From the cell containing the given text, extract its center point as (X, Y) coordinate. 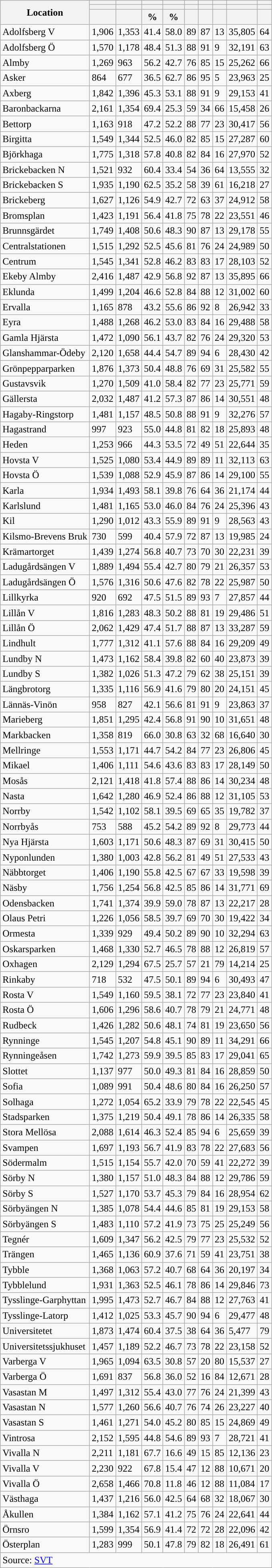
2,121 (103, 781)
1,111 (128, 766)
1,851 (103, 720)
Tybble (45, 1270)
1,539 (103, 475)
1,697 (103, 1148)
24,771 (242, 1010)
Näsby (45, 888)
32,191 (242, 47)
Mikael (45, 766)
Svampen (45, 1148)
Oskarsparken (45, 949)
Hagastrand (45, 430)
1,553 (103, 750)
Rosta V (45, 995)
41.0 (152, 383)
26,491 (242, 1545)
532 (128, 979)
58.0 (173, 32)
48.5 (152, 414)
30,417 (242, 124)
57.6 (173, 643)
1,126 (128, 200)
46.5 (173, 949)
Vasastan S (45, 1423)
19,985 (242, 536)
41.1 (152, 643)
1,282 (128, 1025)
599 (128, 536)
1,026 (128, 674)
29,100 (242, 475)
48.6 (173, 1086)
Varberga Ö (45, 1377)
1,268 (128, 322)
1,080 (128, 460)
24,151 (242, 689)
16,640 (242, 735)
34,291 (242, 1041)
1,494 (128, 567)
1,418 (128, 781)
1,219 (128, 1117)
1,741 (103, 903)
45.1 (173, 1041)
22,272 (242, 1163)
Marieberg (45, 720)
1,273 (128, 1056)
25,249 (242, 1224)
53.7 (152, 1193)
27,763 (242, 1300)
Karla (45, 491)
1,274 (128, 552)
19,782 (242, 811)
55.7 (152, 1163)
Brickebacken N (45, 170)
1,226 (103, 918)
1,353 (128, 32)
37.6 (173, 1254)
58.5 (152, 918)
1,136 (128, 1254)
1,385 (103, 1209)
753 (103, 827)
1,292 (128, 246)
1,461 (103, 1423)
44.9 (173, 460)
Hovsta Ö (45, 475)
32,113 (242, 460)
Lillån Ö (45, 628)
29,320 (242, 338)
42.9 (152, 277)
46.6 (152, 292)
1,906 (103, 32)
30,493 (242, 979)
43.7 (173, 338)
42.0 (173, 1163)
1,382 (103, 674)
Rosta Ö (45, 1010)
28,430 (242, 353)
53.4 (152, 460)
1,439 (103, 552)
43.0 (173, 1392)
Glanshammar-Ödeby (45, 353)
67.7 (152, 1453)
Södermalm (45, 1163)
57.3 (173, 399)
1,934 (103, 491)
Norrby (45, 811)
32,276 (242, 414)
1,935 (103, 185)
22,644 (242, 445)
22,096 (242, 1529)
25,582 (242, 368)
1,742 (103, 1056)
23,551 (242, 216)
54.7 (173, 353)
25.3 (173, 108)
Brickeberg (45, 200)
26,357 (242, 567)
43.3 (152, 521)
49.3 (173, 1071)
31,771 (242, 888)
1,472 (103, 338)
25,396 (242, 506)
53.1 (173, 93)
Ladugårdsängen V (45, 567)
57.4 (173, 781)
Ekeby Almby (45, 277)
57.8 (152, 154)
1,110 (128, 1224)
24,912 (242, 200)
2,120 (103, 353)
1,374 (128, 903)
58.6 (152, 1010)
51.0 (152, 1178)
37.5 (173, 1331)
Brickebacken S (45, 185)
1,368 (103, 1270)
22,545 (242, 1102)
2,152 (103, 1438)
55.0 (152, 430)
991 (128, 1086)
42.1 (152, 705)
45.6 (173, 246)
25,771 (242, 383)
588 (128, 827)
1,003 (128, 857)
29,786 (242, 1178)
43.6 (173, 766)
59.5 (152, 995)
57.1 (152, 1514)
1,054 (128, 1102)
39.7 (173, 918)
26,819 (242, 949)
25,151 (242, 674)
Ladugårdsängen Ö (45, 582)
40.8 (173, 154)
Adolfsberg Ö (45, 47)
15.4 (173, 1468)
29,773 (242, 827)
Ervalla (45, 307)
1,294 (128, 964)
16.6 (173, 1453)
2,658 (103, 1484)
16,218 (242, 185)
27,857 (242, 597)
63.5 (152, 1361)
24,989 (242, 246)
70.8 (152, 1484)
26,942 (242, 307)
1,088 (128, 475)
1,358 (103, 735)
Sörbyängen N (45, 1209)
Kil (45, 521)
1,521 (103, 170)
1,254 (128, 888)
1,412 (103, 1315)
25,262 (242, 63)
31,651 (242, 720)
54.9 (152, 200)
Location (45, 12)
Lillkyrka (45, 597)
878 (128, 307)
1,373 (128, 368)
1,344 (128, 139)
29,477 (242, 1315)
1,090 (128, 338)
1,889 (103, 567)
43.2 (152, 307)
Vintrosa (45, 1438)
1,290 (103, 521)
1,577 (103, 1407)
Bettorp (45, 124)
50.0 (152, 1071)
1,204 (128, 292)
44.3 (152, 445)
36.5 (152, 78)
1,576 (103, 582)
1,012 (128, 521)
Sörbyängen S (45, 1224)
Gamla Hjärsta (45, 338)
1,163 (103, 124)
2,129 (103, 964)
30,551 (242, 399)
1,063 (128, 1270)
1,178 (128, 47)
44.7 (152, 750)
1,873 (103, 1331)
40.4 (152, 536)
13,555 (242, 170)
25,987 (242, 582)
60.9 (152, 1254)
23,840 (242, 995)
Brunnsgärdet (45, 231)
Längbrotorg (45, 689)
1,408 (128, 231)
25.7 (173, 964)
39.9 (152, 903)
Adolfsberg V (45, 32)
1,216 (128, 1499)
23,863 (242, 705)
Eyra (45, 322)
718 (103, 979)
837 (128, 1377)
Österplan (45, 1545)
1,493 (128, 491)
59.0 (173, 903)
1,341 (128, 261)
Olaus Petri (45, 918)
23,873 (242, 659)
Baronbackarna (45, 108)
Tegnér (45, 1239)
Lännäs-Vinön (45, 705)
27,287 (242, 139)
1,116 (128, 689)
23,751 (242, 1254)
54.8 (152, 1041)
35,805 (242, 32)
11.8 (173, 1484)
1,876 (103, 368)
Karlslund (45, 506)
997 (103, 430)
1,272 (103, 1102)
1,429 (128, 628)
46.3 (152, 1132)
57.9 (173, 536)
12,136 (242, 1453)
44.6 (173, 1209)
1,102 (128, 811)
1,466 (128, 1484)
30,415 (242, 842)
1,595 (128, 1438)
23,227 (242, 1407)
28,721 (242, 1438)
827 (128, 705)
5,477 (242, 1331)
Nasta (45, 796)
95 (205, 78)
45.9 (173, 475)
28,859 (242, 1071)
15,537 (242, 1361)
33.9 (173, 1102)
1,474 (128, 1331)
1,606 (103, 1010)
1,437 (103, 1499)
27,533 (242, 857)
41.6 (173, 689)
29,041 (242, 1056)
54.0 (152, 1423)
46.9 (152, 796)
35.2 (173, 185)
1,423 (103, 216)
2,088 (103, 1132)
Rinkaby (45, 979)
Tysslinge-Latorp (45, 1315)
1,089 (103, 1086)
Nyponlunden (45, 857)
56.4 (152, 216)
1,627 (103, 200)
1,468 (103, 949)
1,316 (128, 582)
1,599 (103, 1529)
Asker (45, 78)
Rynninge (45, 1041)
Tysslinge-Garphyttan (45, 1300)
28,563 (242, 521)
1,335 (103, 689)
1,207 (128, 1041)
1,318 (128, 154)
48.8 (173, 368)
51.7 (173, 628)
55.6 (173, 307)
Gällersta (45, 399)
33.4 (173, 170)
45.7 (173, 1315)
1,170 (128, 1193)
50.8 (173, 414)
Eklunda (45, 292)
67.8 (152, 1468)
Lundby N (45, 659)
Odensbacken (45, 903)
1,078 (128, 1209)
Kilsmo-Brevens Bruk (45, 536)
Ormesta (45, 934)
20,197 (242, 1270)
1,777 (103, 643)
29,178 (242, 231)
Mellringe (45, 750)
2,416 (103, 277)
27,683 (242, 1148)
Rynningeåsen (45, 1056)
67.5 (152, 964)
966 (128, 445)
677 (128, 78)
Solhaga (45, 1102)
Sofia (45, 1086)
958 (103, 705)
66.0 (152, 735)
25,659 (242, 1132)
1,181 (128, 1453)
22,641 (242, 1514)
1,527 (103, 1193)
Krämartorget (45, 552)
1,271 (128, 1423)
Bromsplan (45, 216)
49.4 (152, 934)
12,671 (242, 1377)
Vasastan M (45, 1392)
54 (191, 170)
33,287 (242, 628)
2,211 (103, 1453)
1,160 (128, 995)
47.6 (173, 582)
Heden (45, 445)
15,458 (242, 108)
19,598 (242, 872)
19,422 (242, 918)
Åkullen (45, 1514)
30,234 (242, 781)
Näbbtorget (45, 872)
28,954 (242, 1193)
47.8 (173, 1545)
36.0 (173, 1377)
56.7 (152, 1148)
Oxhagen (45, 964)
1,154 (128, 1163)
Axberg (45, 93)
1,363 (128, 1285)
Vivalla Ö (45, 1484)
1,295 (128, 720)
Centrum (45, 261)
69.4 (152, 108)
1,995 (103, 1300)
1,842 (103, 93)
28,149 (242, 766)
1,609 (103, 1239)
71 (191, 1254)
1,756 (103, 888)
62.5 (152, 185)
23,650 (242, 1025)
Vasastan N (45, 1407)
Hagaby-Ringstorp (45, 414)
819 (128, 735)
1,775 (103, 154)
1,025 (128, 1315)
1,509 (128, 383)
Varberga V (45, 1361)
51.5 (173, 597)
1,296 (128, 1010)
1,193 (128, 1148)
1,426 (103, 1025)
11,084 (242, 1484)
44.4 (152, 353)
Sörby N (45, 1178)
1,465 (103, 1254)
26,806 (242, 750)
38.1 (173, 995)
29,488 (242, 322)
1,614 (128, 1132)
2,230 (103, 1468)
1,270 (103, 383)
56.1 (152, 338)
25,532 (242, 1239)
2,161 (103, 108)
864 (103, 78)
26,250 (242, 1086)
29,486 (242, 613)
23,963 (242, 78)
2,032 (103, 399)
10,671 (242, 1468)
929 (128, 934)
31,002 (242, 292)
Universitetet (45, 1331)
Tybblelund (45, 1285)
1,094 (128, 1361)
53.5 (173, 445)
1,816 (103, 613)
1,330 (128, 949)
31,105 (242, 796)
14,214 (242, 964)
1,253 (103, 445)
1,749 (103, 231)
21,399 (242, 1392)
1,137 (103, 1071)
1,375 (103, 1117)
1,931 (103, 1285)
42.4 (152, 720)
54.4 (152, 1209)
Nya Hjärsta (45, 842)
1,347 (128, 1239)
32,294 (242, 934)
28,103 (242, 261)
Source: SVT (136, 1560)
53.3 (152, 1315)
1,260 (128, 1407)
1,497 (103, 1392)
1,603 (103, 842)
Vivalla N (45, 1453)
1,483 (103, 1224)
Gustavsvik (45, 383)
Birgitta (45, 139)
47.4 (152, 628)
1,658 (128, 353)
21,174 (242, 491)
Lillån V (45, 613)
Rudbeck (45, 1025)
730 (103, 536)
1,499 (103, 292)
1,189 (128, 1346)
55.8 (152, 872)
Lindhult (45, 643)
42.8 (152, 857)
55.9 (173, 521)
Stora Mellösa (45, 1132)
922 (128, 1468)
26,335 (242, 1117)
25,893 (242, 430)
18,067 (242, 1499)
Norrbyås (45, 827)
48.1 (173, 1025)
49.1 (173, 1117)
59.9 (152, 1056)
1,965 (103, 1361)
Sörby S (45, 1193)
Centralstationen (45, 246)
1,191 (128, 216)
Mosås (45, 781)
62.7 (173, 78)
29,846 (242, 1285)
920 (103, 597)
Björkhaga (45, 154)
1,339 (103, 934)
22,231 (242, 552)
2,062 (103, 628)
1,570 (103, 47)
Trängen (45, 1254)
1,056 (128, 918)
1,525 (103, 460)
52.9 (152, 475)
977 (128, 1071)
1,280 (128, 796)
918 (128, 124)
46.1 (173, 1285)
24,869 (242, 1423)
Västhaga (45, 1499)
Hovsta V (45, 460)
Markbacken (45, 735)
Universitetssjukhuset (45, 1346)
Örnsro (45, 1529)
1,542 (103, 811)
1,457 (103, 1346)
Almby (45, 63)
Stadsparken (45, 1117)
Slottet (45, 1071)
56.0 (152, 1499)
27,970 (242, 154)
Lundby S (45, 674)
Grönpepparparken (45, 368)
22,217 (242, 903)
35,895 (242, 277)
1,642 (103, 796)
29,209 (242, 643)
1,269 (103, 63)
1,691 (103, 1377)
48.4 (152, 47)
1,384 (103, 1514)
932 (128, 170)
963 (128, 63)
1,488 (103, 322)
65.2 (152, 1102)
923 (128, 430)
23,158 (242, 1346)
5 (220, 78)
1,396 (128, 93)
692 (128, 597)
999 (128, 1545)
Vivalla V (45, 1468)
